Detect which cell encompasses the target text, then output its [X, Y] center coordinate. 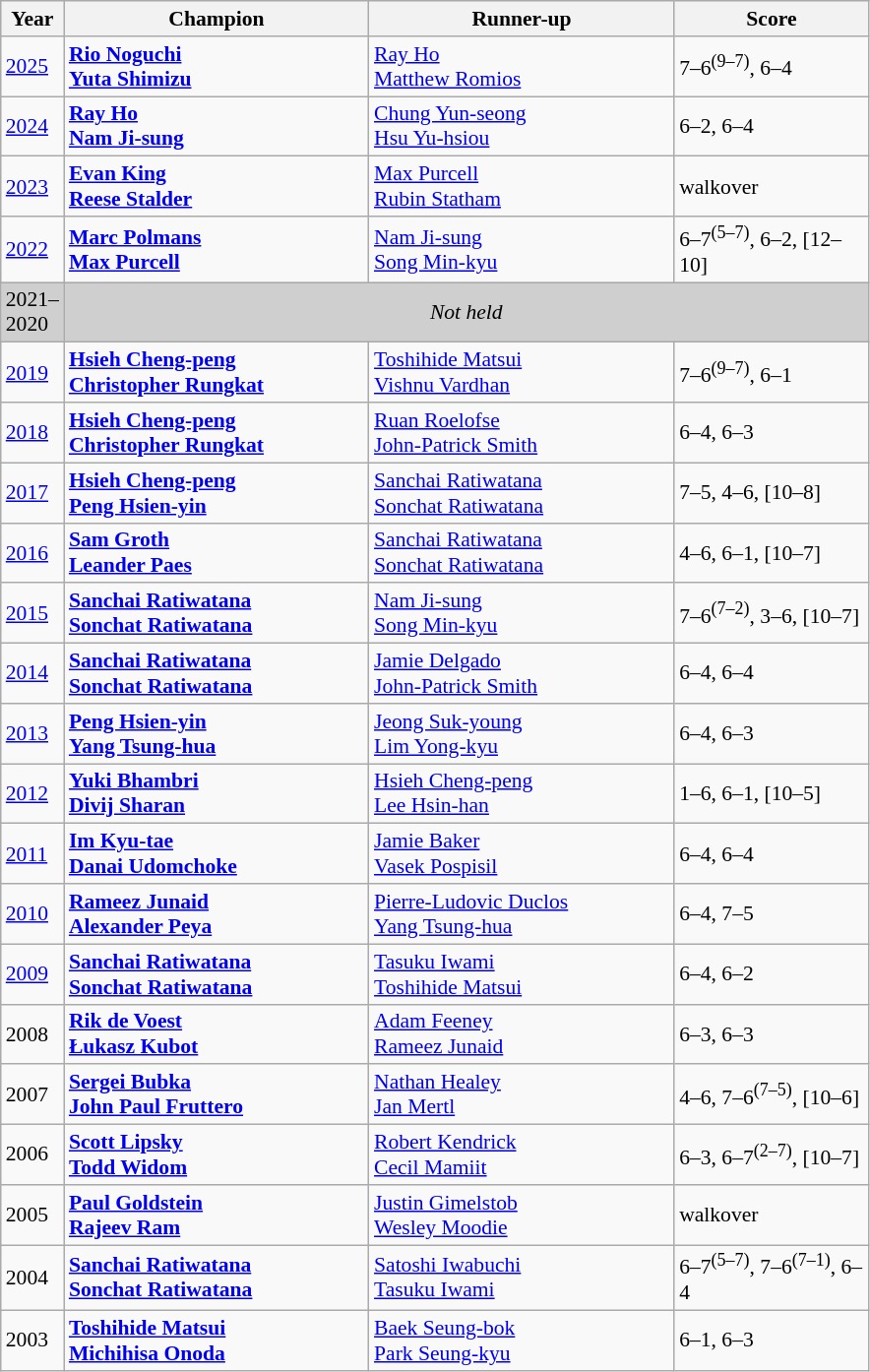
Jeong Suk-young Lim Yong-kyu [522, 734]
Runner-up [522, 19]
Tasuku Iwami Toshihide Matsui [522, 974]
Scott Lipsky Todd Widom [217, 1155]
Rameez Junaid Alexander Peya [217, 913]
Ray Ho Nam Ji-sung [217, 126]
6–1, 6–3 [772, 1341]
Im Kyu-tae Danai Udomchoke [217, 854]
4–6, 7–6(7–5), [10–6] [772, 1094]
2004 [32, 1278]
Paul Goldstein Rajeev Ram [217, 1215]
6–7(5–7), 6–2, [12–10] [772, 250]
6–7(5–7), 7–6(7–1), 6–4 [772, 1278]
7–6(7–2), 3–6, [10–7] [772, 614]
Year [32, 19]
Champion [217, 19]
Rik de Voest Łukasz Kubot [217, 1033]
7–6(9–7), 6–4 [772, 67]
Not held [466, 313]
Robert Kendrick Cecil Mamiit [522, 1155]
Score [772, 19]
2003 [32, 1341]
Yuki Bhambri Divij Sharan [217, 793]
Chung Yun-seong Hsu Yu-hsiou [522, 126]
1–6, 6–1, [10–5] [772, 793]
Toshihide Matsui Vishnu Vardhan [522, 372]
Toshihide Matsui Michihisa Onoda [217, 1341]
6–2, 6–4 [772, 126]
Rio Noguchi Yuta Shimizu [217, 67]
2009 [32, 974]
Justin Gimelstob Wesley Moodie [522, 1215]
2005 [32, 1215]
Max Purcell Rubin Statham [522, 187]
7–5, 4–6, [10–8] [772, 492]
2006 [32, 1155]
6–4, 6–2 [772, 974]
Sergei Bubka John Paul Fruttero [217, 1094]
2018 [32, 433]
2011 [32, 854]
2015 [32, 614]
Peng Hsien-yin Yang Tsung-hua [217, 734]
2007 [32, 1094]
Sam Groth Leander Paes [217, 553]
2012 [32, 793]
2019 [32, 372]
7–6(9–7), 6–1 [772, 372]
2016 [32, 553]
Ray Ho Matthew Romios [522, 67]
Marc Polmans Max Purcell [217, 250]
Jamie Delgado John-Patrick Smith [522, 673]
2023 [32, 187]
2008 [32, 1033]
2013 [32, 734]
6–3, 6–3 [772, 1033]
Jamie Baker Vasek Pospisil [522, 854]
2021–2020 [32, 313]
4–6, 6–1, [10–7] [772, 553]
Satoshi Iwabuchi Tasuku Iwami [522, 1278]
Hsieh Cheng-peng Lee Hsin-han [522, 793]
2024 [32, 126]
Baek Seung-bok Park Seung-kyu [522, 1341]
Hsieh Cheng-peng Peng Hsien-yin [217, 492]
Evan King Reese Stalder [217, 187]
Ruan Roelofse John-Patrick Smith [522, 433]
2025 [32, 67]
Pierre-Ludovic Duclos Yang Tsung-hua [522, 913]
2014 [32, 673]
Nathan Healey Jan Mertl [522, 1094]
2010 [32, 913]
6–3, 6–7(2–7), [10–7] [772, 1155]
2022 [32, 250]
6–4, 7–5 [772, 913]
Adam Feeney Rameez Junaid [522, 1033]
2017 [32, 492]
